Search for the cell housing the specified text and yield its [x, y] center coordinate. 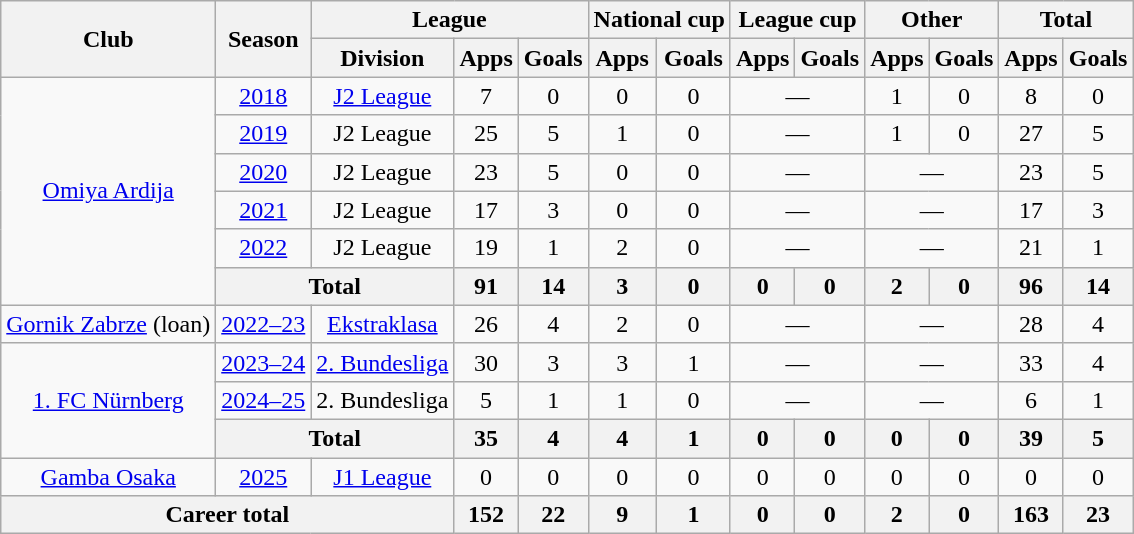
8 [1031, 96]
2021 [264, 210]
2019 [264, 134]
J1 League [382, 477]
2024–25 [264, 400]
33 [1031, 362]
National cup [659, 20]
9 [622, 515]
Omiya Ardija [108, 191]
7 [486, 96]
1. FC Nürnberg [108, 400]
League [450, 20]
19 [486, 248]
27 [1031, 134]
2023–24 [264, 362]
2025 [264, 477]
152 [486, 515]
League cup [797, 20]
21 [1031, 248]
6 [1031, 400]
Season [264, 39]
Club [108, 39]
Division [382, 58]
96 [1031, 286]
30 [486, 362]
22 [553, 515]
91 [486, 286]
Career total [228, 515]
2022–23 [264, 324]
Other [932, 20]
25 [486, 134]
163 [1031, 515]
26 [486, 324]
2022 [264, 248]
28 [1031, 324]
Gornik Zabrze (loan) [108, 324]
2018 [264, 96]
Gamba Osaka [108, 477]
35 [486, 438]
Ekstraklasa [382, 324]
2020 [264, 172]
39 [1031, 438]
